Provide the [x, y] coordinate of the cell's center where the given text is located.  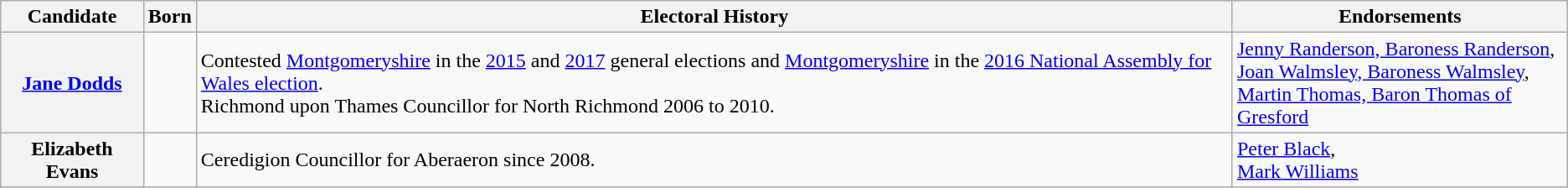
Born [169, 17]
Jenny Randerson, Baroness Randerson,Joan Walmsley, Baroness Walmsley, Martin Thomas, Baron Thomas of Gresford [1400, 82]
Endorsements [1400, 17]
Peter Black, Mark Williams [1400, 159]
Ceredigion Councillor for Aberaeron since 2008. [714, 159]
Jane Dodds [72, 82]
Elizabeth Evans [72, 159]
Electoral History [714, 17]
Candidate [72, 17]
